Scan for the cell matching the given text and deliver its (X, Y) coordinate at center. 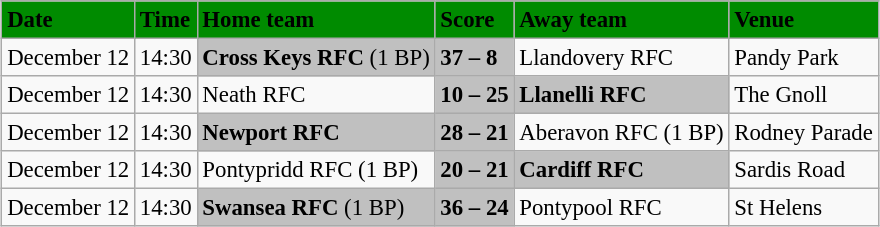
Llanelli RFC (622, 95)
36 – 24 (474, 208)
Away team (622, 20)
20 – 21 (474, 170)
Cardiff RFC (622, 170)
Time (166, 20)
10 – 25 (474, 95)
Neath RFC (316, 95)
Rodney Parade (804, 133)
Cross Keys RFC (1 BP) (316, 57)
St Helens (804, 208)
Pontypool RFC (622, 208)
Aberavon RFC (1 BP) (622, 133)
Llandovery RFC (622, 57)
Venue (804, 20)
28 – 21 (474, 133)
Score (474, 20)
The Gnoll (804, 95)
Swansea RFC (1 BP) (316, 208)
37 – 8 (474, 57)
Sardis Road (804, 170)
Pontypridd RFC (1 BP) (316, 170)
Newport RFC (316, 133)
Pandy Park (804, 57)
Date (68, 20)
Home team (316, 20)
